Detect which cell encompasses the target text, then output its [x, y] center coordinate. 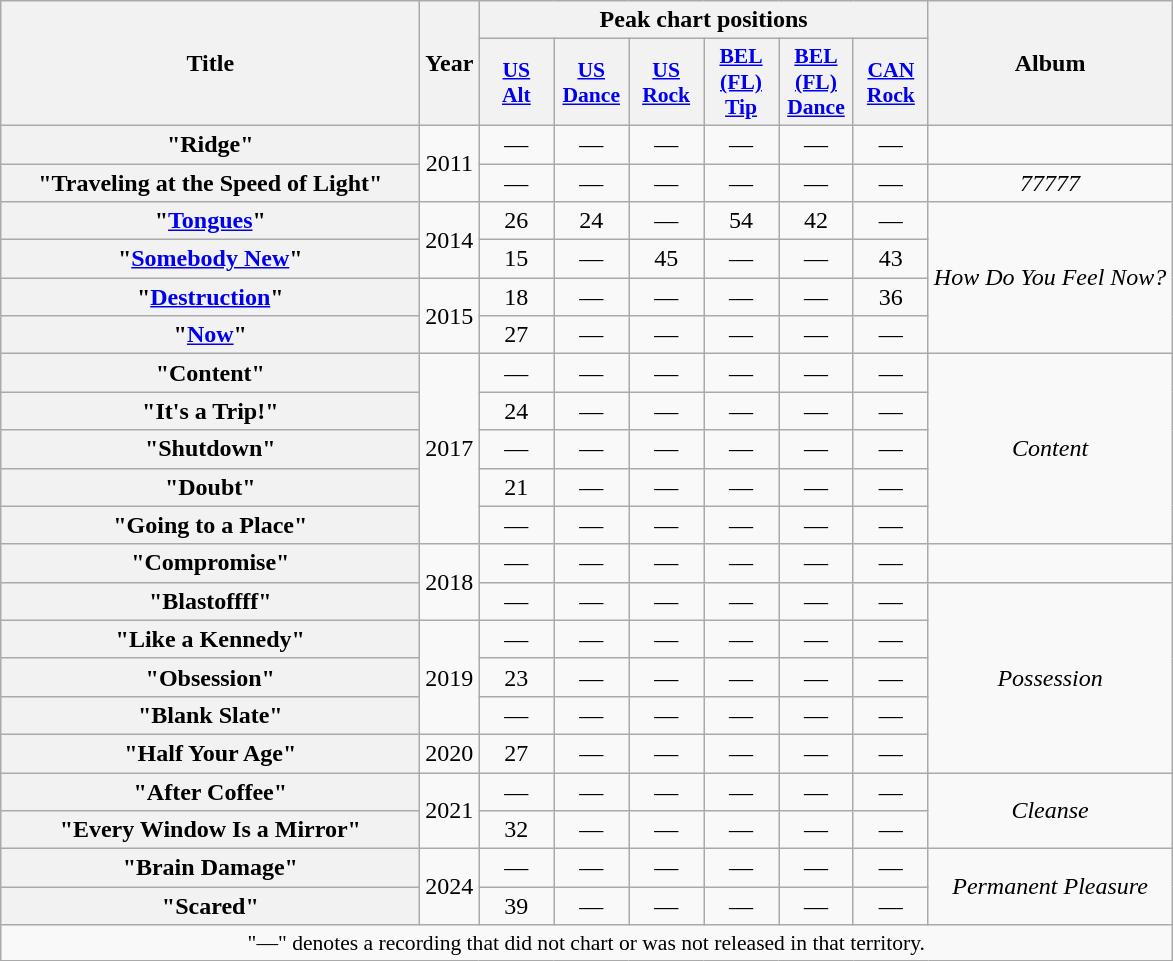
"Now" [210, 335]
2021 [450, 810]
2020 [450, 753]
21 [516, 487]
"Scared" [210, 906]
"Obsession" [210, 677]
"Doubt" [210, 487]
"Shutdown" [210, 449]
"Blank Slate" [210, 715]
23 [516, 677]
How Do You Feel Now? [1050, 278]
Possession [1050, 677]
18 [516, 297]
CANRock [890, 82]
"Ridge" [210, 144]
43 [890, 259]
Permanent Pleasure [1050, 887]
2018 [450, 582]
Year [450, 64]
"—" denotes a recording that did not chart or was not released in that territory. [586, 943]
"After Coffee" [210, 791]
Title [210, 64]
"Destruction" [210, 297]
26 [516, 221]
"Brain Damage" [210, 868]
45 [666, 259]
Album [1050, 64]
USDance [592, 82]
2017 [450, 449]
2014 [450, 240]
15 [516, 259]
2015 [450, 316]
USRock [666, 82]
2011 [450, 163]
"Compromise" [210, 563]
"Somebody New" [210, 259]
2019 [450, 677]
BEL(FL)Tip [742, 82]
"Going to a Place" [210, 525]
Peak chart positions [704, 20]
Content [1050, 449]
"Tongues" [210, 221]
54 [742, 221]
"Traveling at the Speed of Light" [210, 183]
"Like a Kennedy" [210, 639]
"Content" [210, 373]
77777 [1050, 183]
32 [516, 830]
42 [816, 221]
"Blastoffff" [210, 601]
2024 [450, 887]
36 [890, 297]
"Every Window Is a Mirror" [210, 830]
"Half Your Age" [210, 753]
Cleanse [1050, 810]
39 [516, 906]
"It's a Trip!" [210, 411]
USAlt [516, 82]
BEL(FL)Dance [816, 82]
